Determine the (x, y) coordinate at the center of the cell enclosing the given text.  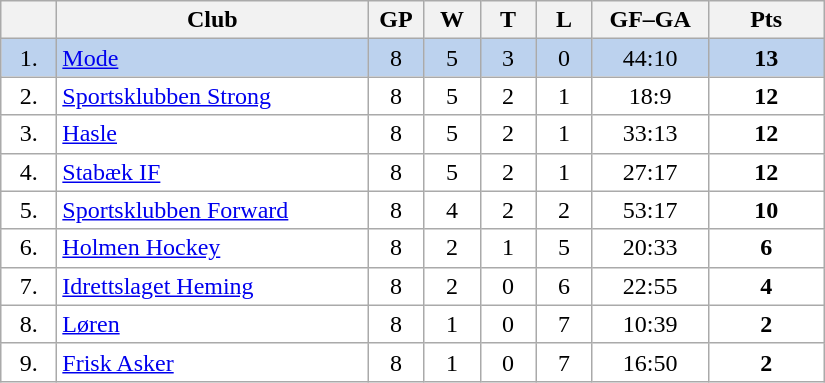
Idrettslaget Heming (212, 286)
2. (29, 96)
8. (29, 324)
GF–GA (650, 20)
Pts (766, 20)
5. (29, 210)
10 (766, 210)
4. (29, 172)
Sportsklubben Strong (212, 96)
Club (212, 20)
Stabæk IF (212, 172)
27:17 (650, 172)
T (508, 20)
18:9 (650, 96)
Løren (212, 324)
33:13 (650, 134)
Sportsklubben Forward (212, 210)
Frisk Asker (212, 362)
W (452, 20)
L (564, 20)
9. (29, 362)
20:33 (650, 248)
Hasle (212, 134)
13 (766, 58)
3 (508, 58)
22:55 (650, 286)
GP (396, 20)
7. (29, 286)
Mode (212, 58)
3. (29, 134)
6. (29, 248)
16:50 (650, 362)
53:17 (650, 210)
10:39 (650, 324)
Holmen Hockey (212, 248)
1. (29, 58)
44:10 (650, 58)
